Find where the given text appears and provide that cell's center as [X, Y] coordinate. 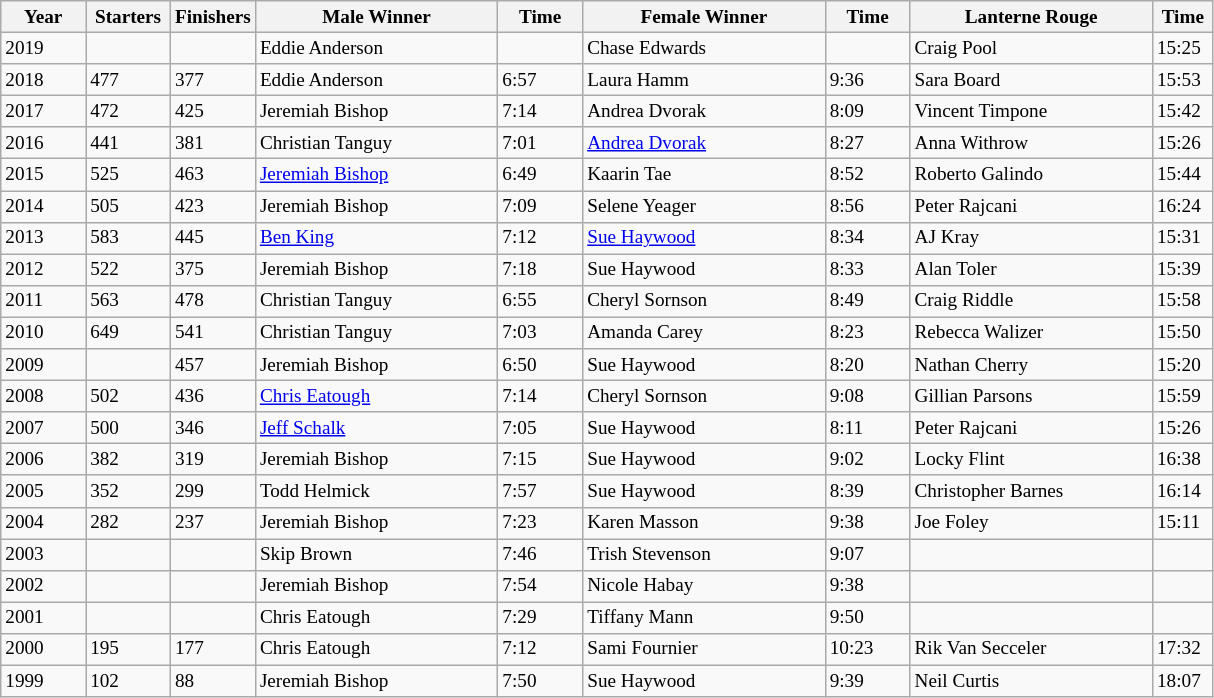
6:55 [540, 301]
7:57 [540, 491]
15:58 [1182, 301]
6:49 [540, 175]
2015 [44, 175]
2003 [44, 554]
Todd Helmick [376, 491]
15:53 [1182, 80]
8:39 [868, 491]
2012 [44, 270]
Alan Toler [1031, 270]
16:38 [1182, 460]
Rik Van Secceler [1031, 649]
8:52 [868, 175]
541 [212, 333]
8:20 [868, 365]
8:33 [868, 270]
445 [212, 238]
472 [128, 111]
8:56 [868, 206]
500 [128, 428]
9:02 [868, 460]
7:15 [540, 460]
Neil Curtis [1031, 681]
Roberto Galindo [1031, 175]
Finishers [212, 17]
Kaarin Tae [704, 175]
16:24 [1182, 206]
2014 [44, 206]
15:31 [1182, 238]
7:01 [540, 143]
425 [212, 111]
2004 [44, 523]
2010 [44, 333]
Male Winner [376, 17]
477 [128, 80]
Locky Flint [1031, 460]
563 [128, 301]
7:09 [540, 206]
7:18 [540, 270]
2000 [44, 649]
649 [128, 333]
16:14 [1182, 491]
Tiffany Mann [704, 618]
2001 [44, 618]
Gillian Parsons [1031, 396]
15:42 [1182, 111]
9:50 [868, 618]
Starters [128, 17]
478 [212, 301]
9:39 [868, 681]
102 [128, 681]
Craig Pool [1031, 48]
457 [212, 365]
436 [212, 396]
2009 [44, 365]
7:05 [540, 428]
319 [212, 460]
299 [212, 491]
17:32 [1182, 649]
6:57 [540, 80]
2011 [44, 301]
8:49 [868, 301]
177 [212, 649]
2016 [44, 143]
2006 [44, 460]
7:46 [540, 554]
18:07 [1182, 681]
15:44 [1182, 175]
463 [212, 175]
583 [128, 238]
Rebecca Walizer [1031, 333]
237 [212, 523]
8:34 [868, 238]
8:11 [868, 428]
441 [128, 143]
2007 [44, 428]
88 [212, 681]
8:27 [868, 143]
2017 [44, 111]
2005 [44, 491]
352 [128, 491]
Chase Edwards [704, 48]
Year [44, 17]
9:08 [868, 396]
2002 [44, 586]
Nicole Habay [704, 586]
Craig Riddle [1031, 301]
Jeff Schalk [376, 428]
2019 [44, 48]
Amanda Carey [704, 333]
15:11 [1182, 523]
Laura Hamm [704, 80]
8:23 [868, 333]
382 [128, 460]
195 [128, 649]
7:50 [540, 681]
525 [128, 175]
Anna Withrow [1031, 143]
505 [128, 206]
Vincent Timpone [1031, 111]
15:20 [1182, 365]
7:54 [540, 586]
AJ Kray [1031, 238]
2018 [44, 80]
375 [212, 270]
15:59 [1182, 396]
15:39 [1182, 270]
346 [212, 428]
Karen Masson [704, 523]
1999 [44, 681]
502 [128, 396]
7:03 [540, 333]
7:23 [540, 523]
9:07 [868, 554]
Sara Board [1031, 80]
7:29 [540, 618]
Female Winner [704, 17]
Skip Brown [376, 554]
423 [212, 206]
8:09 [868, 111]
Ben King [376, 238]
282 [128, 523]
15:25 [1182, 48]
Selene Yeager [704, 206]
Sami Fournier [704, 649]
2008 [44, 396]
Trish Stevenson [704, 554]
Joe Foley [1031, 523]
377 [212, 80]
6:50 [540, 365]
Lanterne Rouge [1031, 17]
15:50 [1182, 333]
Christopher Barnes [1031, 491]
10:23 [868, 649]
381 [212, 143]
2013 [44, 238]
522 [128, 270]
9:36 [868, 80]
Nathan Cherry [1031, 365]
